Search for the cell housing the specified text and yield its (X, Y) center coordinate. 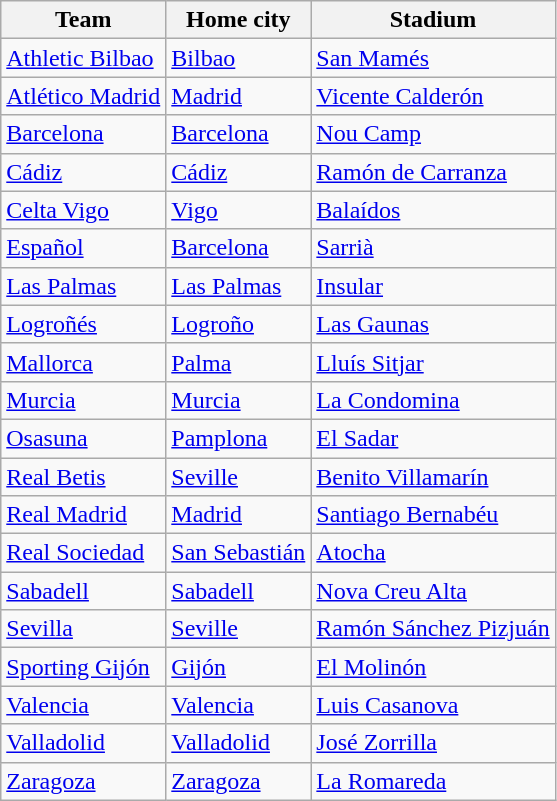
El Molinón (433, 667)
Celta Vigo (84, 210)
Benito Villamarín (433, 477)
Atocha (433, 553)
Real Sociedad (84, 553)
Pamplona (238, 438)
San Mamés (433, 58)
Stadium (433, 20)
Gijón (238, 667)
Luis Casanova (433, 705)
Vicente Calderón (433, 96)
Sporting Gijón (84, 667)
Atlético Madrid (84, 96)
Mallorca (84, 362)
Logroñés (84, 324)
Osasuna (84, 438)
Sevilla (84, 629)
Real Madrid (84, 515)
Home city (238, 20)
José Zorrilla (433, 743)
Ramón Sánchez Pizjuán (433, 629)
La Romareda (433, 781)
Vigo (238, 210)
Balaídos (433, 210)
Logroño (238, 324)
El Sadar (433, 438)
Ramón de Carranza (433, 172)
Nou Camp (433, 134)
Bilbao (238, 58)
Athletic Bilbao (84, 58)
Nova Creu Alta (433, 591)
Español (84, 248)
San Sebastián (238, 553)
Palma (238, 362)
Las Gaunas (433, 324)
Lluís Sitjar (433, 362)
Santiago Bernabéu (433, 515)
Team (84, 20)
La Condomina (433, 400)
Real Betis (84, 477)
Insular (433, 286)
Sarrià (433, 248)
